Capture the cell that displays the provided text and extract its (X, Y) central coordinate. 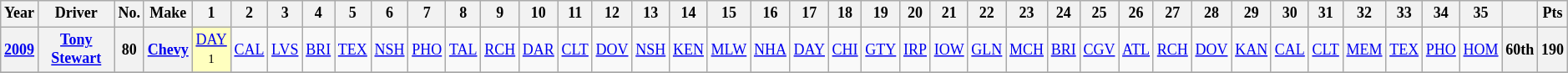
CGV (1099, 50)
2009 (20, 50)
26 (1136, 13)
DAY (809, 50)
27 (1172, 13)
5 (352, 13)
IRP (915, 50)
IOW (948, 50)
33 (1404, 13)
HOM (1481, 50)
12 (612, 13)
190 (1553, 50)
DAY1 (211, 50)
Tony Stewart (76, 50)
31 (1326, 13)
GLN (987, 50)
Driver (76, 13)
32 (1364, 13)
25 (1099, 13)
24 (1064, 13)
Make (168, 13)
35 (1481, 13)
28 (1211, 13)
60th (1520, 50)
3 (286, 13)
14 (689, 13)
22 (987, 13)
15 (728, 13)
10 (538, 13)
TAL (463, 50)
9 (500, 13)
18 (845, 13)
Pts (1553, 13)
ATL (1136, 50)
13 (651, 13)
LVS (286, 50)
DAR (538, 50)
17 (809, 13)
6 (389, 13)
Year (20, 13)
GTY (881, 50)
KEN (689, 50)
20 (915, 13)
MCH (1027, 50)
11 (574, 13)
16 (771, 13)
1 (211, 13)
KAN (1252, 50)
19 (881, 13)
MEM (1364, 50)
Chevy (168, 50)
80 (129, 50)
8 (463, 13)
4 (319, 13)
34 (1441, 13)
No. (129, 13)
MLW (728, 50)
NHA (771, 50)
7 (427, 13)
2 (249, 13)
23 (1027, 13)
21 (948, 13)
30 (1289, 13)
29 (1252, 13)
CHI (845, 50)
